Provide the (X, Y) coordinate of the cell's center where the given text is located.  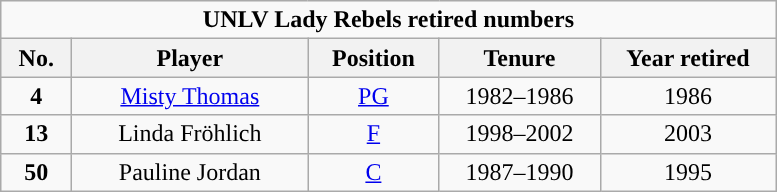
UNLV Lady Rebels retired numbers (388, 20)
2003 (688, 134)
Pauline Jordan (190, 172)
1995 (688, 172)
Year retired (688, 58)
No. (36, 58)
Tenure (520, 58)
Misty Thomas (190, 96)
13 (36, 134)
4 (36, 96)
1998–2002 (520, 134)
F (374, 134)
1986 (688, 96)
Linda Fröhlich (190, 134)
PG (374, 96)
C (374, 172)
Player (190, 58)
Position (374, 58)
50 (36, 172)
1982–1986 (520, 96)
1987–1990 (520, 172)
